For the text-containing cell, return its midpoint in (X, Y) coordinate format. 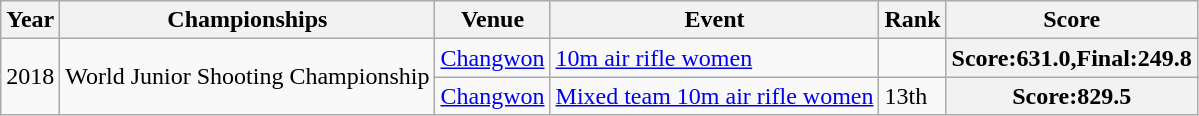
Mixed team 10m air rifle women (714, 96)
Score (1072, 20)
2018 (30, 77)
Rank (912, 20)
Year (30, 20)
Score:631.0,Final:249.8 (1072, 58)
World Junior Shooting Championship (248, 77)
Championships (248, 20)
Score:829.5 (1072, 96)
Event (714, 20)
10m air rifle women (714, 58)
13th (912, 96)
Venue (492, 20)
